Find where the given text appears and provide that cell's center as (X, Y) coordinate. 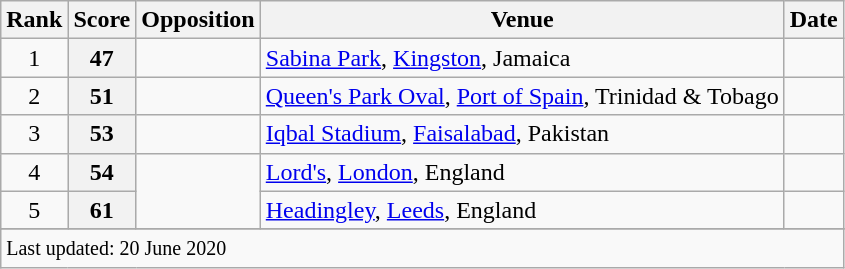
Queen's Park Oval, Port of Spain, Trinidad & Tobago (522, 96)
Venue (522, 20)
51 (102, 96)
5 (34, 210)
Last updated: 20 June 2020 (422, 248)
2 (34, 96)
1 (34, 58)
Iqbal Stadium, Faisalabad, Pakistan (522, 134)
53 (102, 134)
61 (102, 210)
Sabina Park, Kingston, Jamaica (522, 58)
Score (102, 20)
Date (814, 20)
54 (102, 172)
Lord's, London, England (522, 172)
4 (34, 172)
47 (102, 58)
3 (34, 134)
Rank (34, 20)
Opposition (198, 20)
Headingley, Leeds, England (522, 210)
